Locate the cell with the specified text and output its [X, Y] center coordinate. 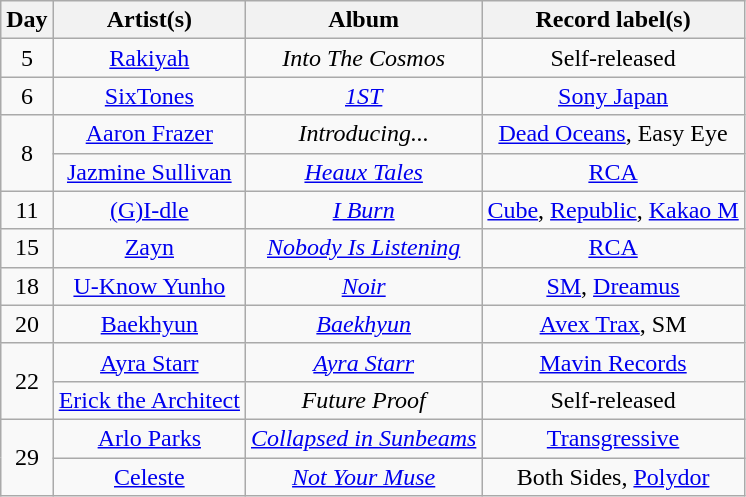
I Burn [363, 210]
Album [363, 20]
(G)I-dle [149, 210]
SixTones [149, 96]
Transgressive [613, 438]
Both Sides, Polydor [613, 477]
Sony Japan [613, 96]
8 [27, 153]
Into The Cosmos [363, 58]
Day [27, 20]
Future Proof [363, 400]
Aaron Frazer [149, 134]
Not Your Muse [363, 477]
Dead Oceans, Easy Eye [613, 134]
Avex Trax, SM [613, 324]
Rakiyah [149, 58]
Erick the Architect [149, 400]
Celeste [149, 477]
22 [27, 381]
18 [27, 286]
Jazmine Sullivan [149, 172]
Artist(s) [149, 20]
15 [27, 248]
6 [27, 96]
20 [27, 324]
Cube, Republic, Kakao M [613, 210]
Mavin Records [613, 362]
Noir [363, 286]
Nobody Is Listening [363, 248]
29 [27, 457]
Introducing... [363, 134]
5 [27, 58]
Record label(s) [613, 20]
1ST [363, 96]
Heaux Tales [363, 172]
11 [27, 210]
U-Know Yunho [149, 286]
Zayn [149, 248]
SM, Dreamus [613, 286]
Collapsed in Sunbeams [363, 438]
Arlo Parks [149, 438]
